Extract the [X, Y] coordinate from the center of the cell holding the provided text.  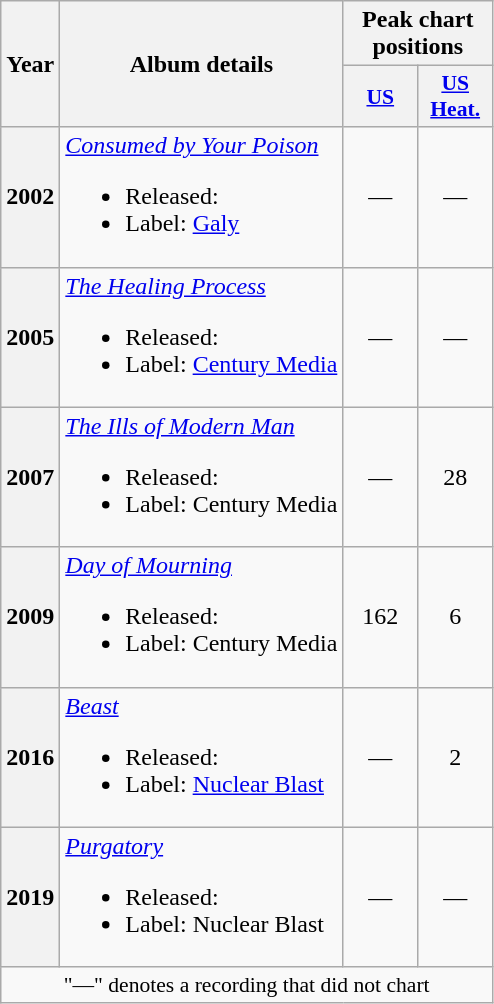
2007 [30, 477]
US [380, 96]
The Ills of Modern ManReleased: Label: Century Media [202, 477]
162 [380, 617]
Album details [202, 64]
28 [456, 477]
Year [30, 64]
PurgatoryReleased: Label: Nuclear Blast [202, 897]
2002 [30, 197]
2005 [30, 337]
Consumed by Your PoisonReleased: Label: Galy [202, 197]
The Healing ProcessReleased: Label: Century Media [202, 337]
2 [456, 757]
2009 [30, 617]
6 [456, 617]
2016 [30, 757]
2019 [30, 897]
Peak chart positions [418, 34]
Day of MourningReleased: Label: Century Media [202, 617]
"—" denotes a recording that did not chart [247, 985]
BeastReleased: Label: Nuclear Blast [202, 757]
USHeat. [456, 96]
